Capture the cell that displays the provided text and extract its (x, y) central coordinate. 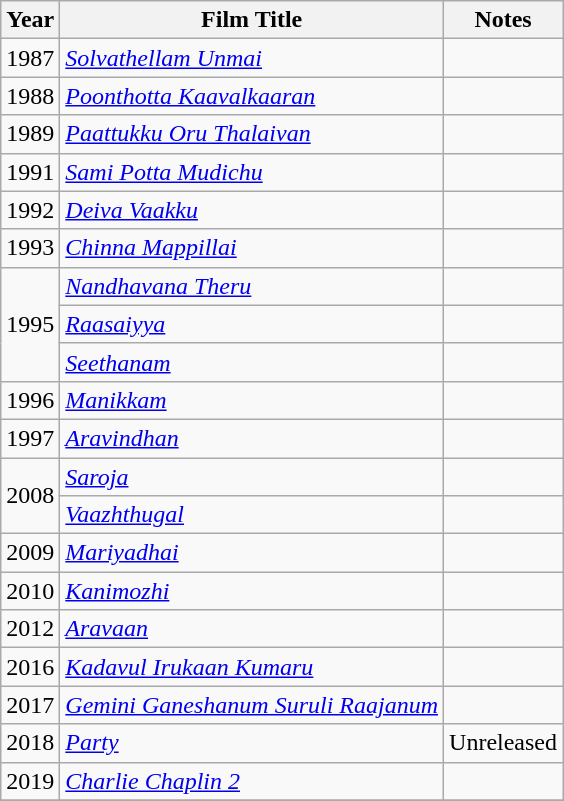
Poonthotta Kaavalkaaran (252, 96)
Kanimozhi (252, 591)
2012 (30, 629)
Nandhavana Theru (252, 286)
1987 (30, 58)
2019 (30, 781)
Manikkam (252, 400)
Sami Potta Mudichu (252, 172)
1995 (30, 324)
Aravaan (252, 629)
Chinna Mappillai (252, 248)
Party (252, 743)
Solvathellam Unmai (252, 58)
Gemini Ganeshanum Suruli Raajanum (252, 705)
Film Title (252, 20)
Aravindhan (252, 438)
2016 (30, 667)
Paattukku Oru Thalaivan (252, 134)
1992 (30, 210)
Deiva Vaakku (252, 210)
Unreleased (504, 743)
1991 (30, 172)
Saroja (252, 477)
1993 (30, 248)
2018 (30, 743)
Mariyadhai (252, 553)
Kadavul Irukaan Kumaru (252, 667)
Notes (504, 20)
2010 (30, 591)
1996 (30, 400)
Charlie Chaplin 2 (252, 781)
2008 (30, 496)
Vaazhthugal (252, 515)
2017 (30, 705)
Year (30, 20)
Raasaiyya (252, 324)
1988 (30, 96)
Seethanam (252, 362)
1989 (30, 134)
2009 (30, 553)
1997 (30, 438)
